Return the [x, y] coordinate for the center point of the cell that contains the specified text.  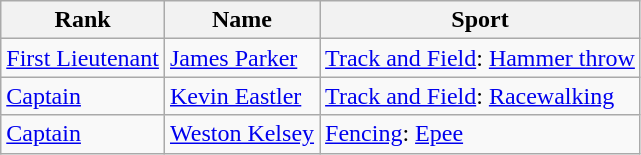
Name [242, 20]
Weston Kelsey [242, 134]
First Lieutenant [83, 58]
Rank [83, 20]
James Parker [242, 58]
Track and Field: Hammer throw [480, 58]
Kevin Eastler [242, 96]
Sport [480, 20]
Fencing: Epee [480, 134]
Track and Field: Racewalking [480, 96]
